Return the (x, y) coordinate for the center point of the cell that contains the specified text.  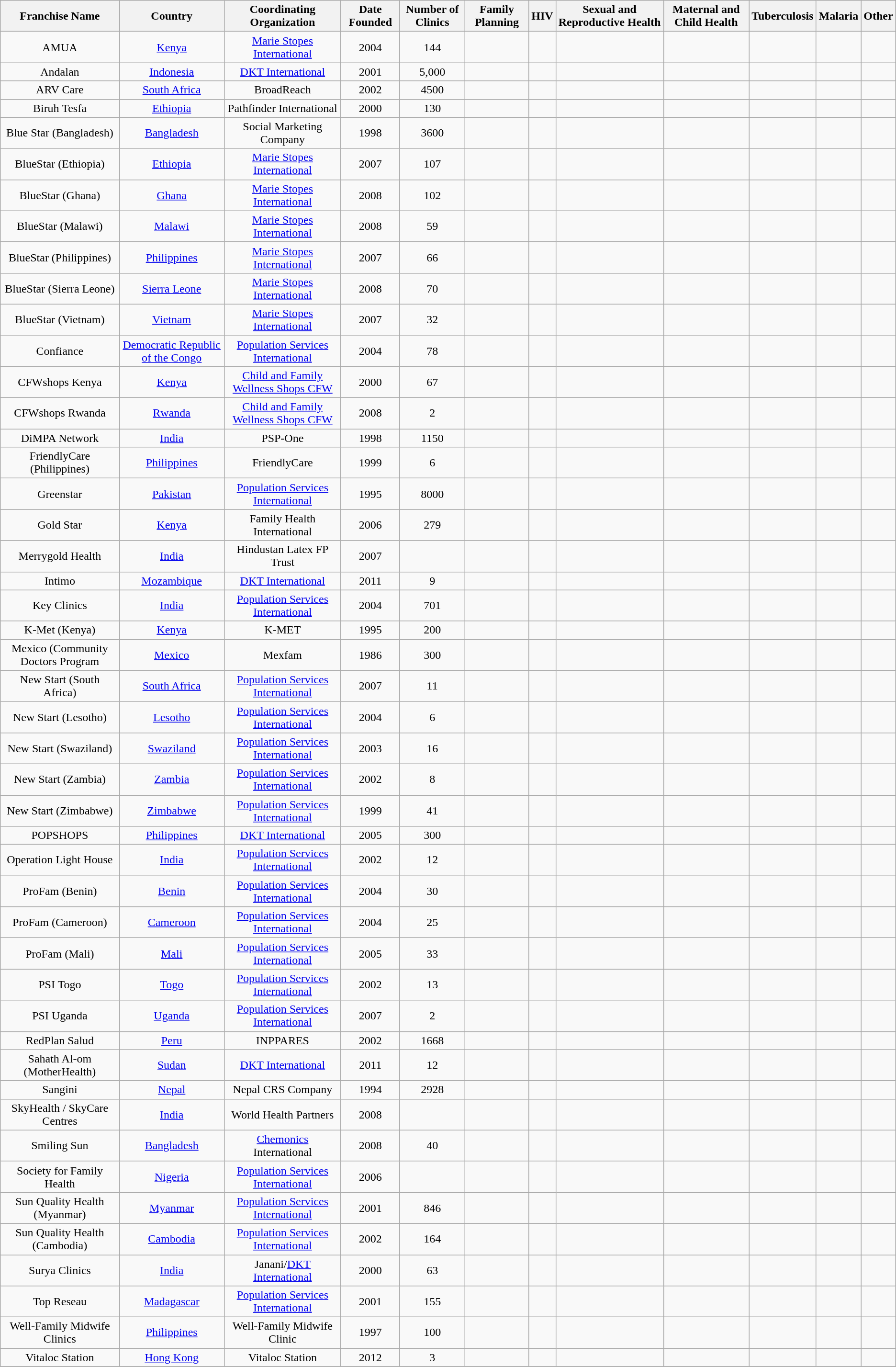
New Start (Lesotho) (60, 717)
Gold Star (60, 525)
13 (432, 984)
ProFam (Mali) (60, 954)
30 (432, 892)
32 (432, 320)
846 (432, 1208)
1997 (370, 1333)
Number of Clinics (432, 16)
279 (432, 525)
Well-Family Midwife Clinic (282, 1333)
BlueStar (Sierra Leone) (60, 288)
Hindustan Latex FP Trust (282, 556)
8 (432, 780)
BlueStar (Vietnam) (60, 320)
Vietnam (171, 320)
Mali (171, 954)
Top Reseau (60, 1301)
Smiling Sun (60, 1145)
Operation Light House (60, 860)
Cameroon (171, 922)
Coordinating Organization (282, 16)
Myanmar (171, 1208)
25 (432, 922)
11 (432, 686)
Nigeria (171, 1177)
PSI Togo (60, 984)
102 (432, 195)
ProFam (Benin) (60, 892)
BlueStar (Ghana) (60, 195)
107 (432, 164)
144 (432, 47)
Well-Family Midwife Clinics (60, 1333)
Democratic Republic of the Congo (171, 350)
Nepal CRS Company (282, 1090)
CFWshops Kenya (60, 382)
BlueStar (Philippines) (60, 258)
Sudan (171, 1065)
Greenstar (60, 494)
Mexico (171, 655)
K-Met (Kenya) (60, 630)
100 (432, 1333)
Sierra Leone (171, 288)
1994 (370, 1090)
164 (432, 1239)
5,000 (432, 72)
Togo (171, 984)
41 (432, 810)
200 (432, 630)
33 (432, 954)
16 (432, 748)
New Start (Zambia) (60, 780)
701 (432, 605)
HIV (542, 16)
8000 (432, 494)
AMUA (60, 47)
Mozambique (171, 581)
Family Health International (282, 525)
67 (432, 382)
Chemonics International (282, 1145)
SkyHealth / SkyCare Centres (60, 1115)
Cambodia (171, 1239)
1986 (370, 655)
Nepal (171, 1090)
Maternal and Child Health (706, 16)
New Start (South Africa) (60, 686)
Lesotho (171, 717)
Key Clinics (60, 605)
Intimo (60, 581)
Pakistan (171, 494)
2012 (370, 1357)
3600 (432, 133)
4500 (432, 90)
Zambia (171, 780)
Uganda (171, 1016)
BlueStar (Malawi) (60, 226)
Indonesia (171, 72)
Surya Clinics (60, 1270)
Family Planning (497, 16)
Zimbabwe (171, 810)
Benin (171, 892)
INPPARES (282, 1040)
66 (432, 258)
BlueStar (Ethiopia) (60, 164)
POPSHOPS (60, 836)
Social Marketing Company (282, 133)
Malawi (171, 226)
Sahath Al-om (MotherHealth) (60, 1065)
Sun Quality Health (Myanmar) (60, 1208)
78 (432, 350)
Tuberculosis (783, 16)
Mexico (Community Doctors Program (60, 655)
New Start (Zimbabwe) (60, 810)
ProFam (Cameroon) (60, 922)
Country (171, 16)
2928 (432, 1090)
Blue Star (Bangladesh) (60, 133)
70 (432, 288)
Peru (171, 1040)
2003 (370, 748)
Sangini (60, 1090)
FriendlyCare (Philippines) (60, 463)
1668 (432, 1040)
PSI Uganda (60, 1016)
59 (432, 226)
Other (878, 16)
Date Founded (370, 16)
Biruh Tesfa (60, 108)
Malaria (839, 16)
ARV Care (60, 90)
New Start (Swaziland) (60, 748)
Mexfam (282, 655)
Merrygold Health (60, 556)
Madagascar (171, 1301)
Society for Family Health (60, 1177)
Ghana (171, 195)
Sun Quality Health (Cambodia) (60, 1239)
Swaziland (171, 748)
Franchise Name (60, 16)
155 (432, 1301)
Rwanda (171, 414)
1150 (432, 438)
World Health Partners (282, 1115)
9 (432, 581)
130 (432, 108)
Janani/DKT International (282, 1270)
63 (432, 1270)
Confiance (60, 350)
PSP-One (282, 438)
RedPlan Salud (60, 1040)
FriendlyCare (282, 463)
DiMPA Network (60, 438)
BroadReach (282, 90)
Pathfinder International (282, 108)
Sexual and Reproductive Health (610, 16)
CFWshops Rwanda (60, 414)
Hong Kong (171, 1357)
3 (432, 1357)
40 (432, 1145)
Andalan (60, 72)
K-MET (282, 630)
